Scan for the cell matching the given text and deliver its (X, Y) coordinate at center. 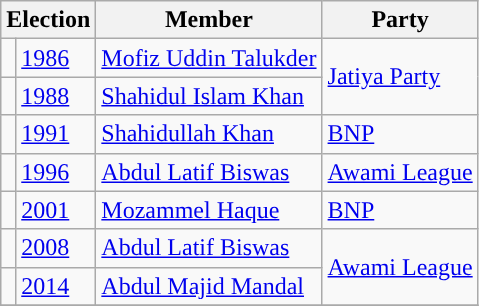
Shahidullah Khan (209, 134)
1991 (56, 134)
Party (400, 20)
2014 (56, 286)
Mofiz Uddin Talukder (209, 58)
2008 (56, 248)
Election (48, 20)
Abdul Majid Mandal (209, 286)
Shahidul Islam Khan (209, 96)
2001 (56, 210)
1988 (56, 96)
Mozammel Haque (209, 210)
Jatiya Party (400, 77)
1996 (56, 172)
Member (209, 20)
1986 (56, 58)
